Extract the (X, Y) coordinate from the center of the cell holding the provided text.  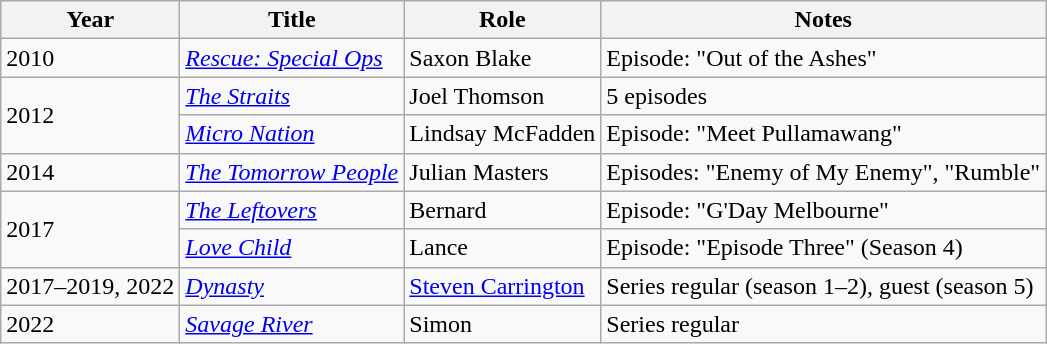
Steven Carrington (502, 286)
The Leftovers (292, 210)
Lindsay McFadden (502, 134)
Episode: "Out of the Ashes" (824, 58)
Title (292, 20)
Role (502, 20)
2014 (90, 172)
Savage River (292, 324)
Year (90, 20)
Episode: "G'Day Melbourne" (824, 210)
Episode: "Episode Three" (Season 4) (824, 248)
Lance (502, 248)
The Straits (292, 96)
2012 (90, 115)
2022 (90, 324)
2010 (90, 58)
Saxon Blake (502, 58)
Series regular (824, 324)
Micro Nation (292, 134)
Simon (502, 324)
Notes (824, 20)
Series regular (season 1–2), guest (season 5) (824, 286)
Episode: "Meet Pullamawang" (824, 134)
2017 (90, 229)
Julian Masters (502, 172)
Joel Thomson (502, 96)
5 episodes (824, 96)
Dynasty (292, 286)
The Tomorrow People (292, 172)
Episodes: "Enemy of My Enemy", "Rumble" (824, 172)
Bernard (502, 210)
2017–2019, 2022 (90, 286)
Love Child (292, 248)
Rescue: Special Ops (292, 58)
